Identify which cell holds the provided text, then report its (x, y) central coordinate. 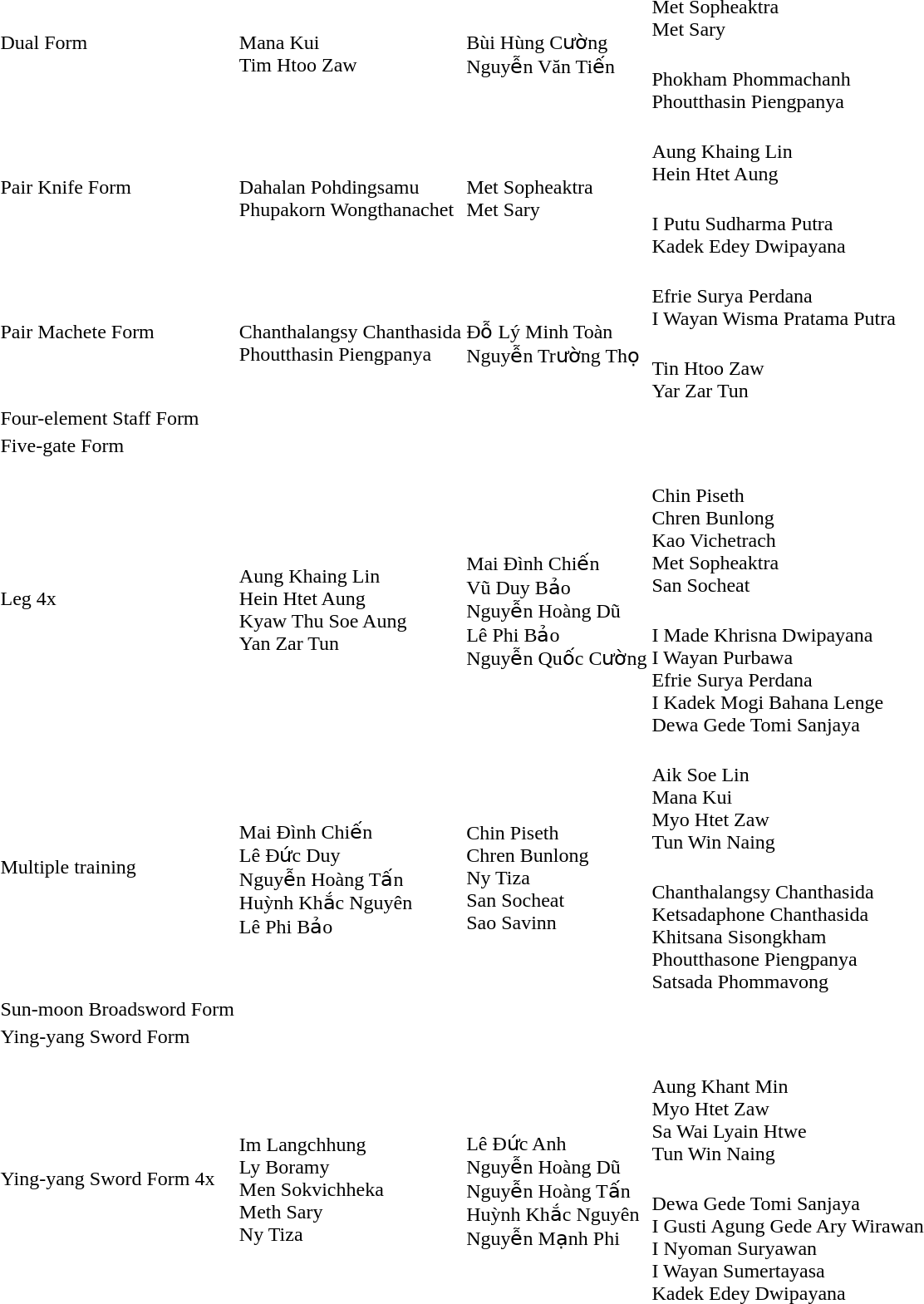
Aung Khaing LinHein Htet AungKyaw Thu Soe AungYan Zar Tun (350, 598)
Dahalan PohdingsamuPhupakorn Wongthanachet (350, 188)
Mai Đình ChiếnLê Đức DuyNguyễn Hoàng TấnHuỳnh Khắc NguyênLê Phi Bảo (350, 867)
Chin PisethChren BunlongNy TizaSan SocheatSao Savinn (557, 867)
Met SopheaktraMet Sary (557, 188)
Đỗ Lý Minh ToànNguyễn Trường Thọ (557, 332)
Chanthalangsy ChanthasidaPhoutthasin Piengpanya (350, 332)
Mai Đình ChiếnVũ Duy BảoNguyễn Hoàng DũLê Phi BảoNguyễn Quốc Cường (557, 598)
